Capture the cell that displays the provided text and extract its (X, Y) central coordinate. 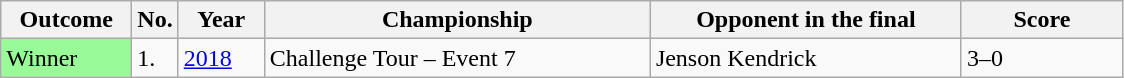
Championship (457, 20)
No. (155, 20)
3–0 (1042, 58)
Winner (66, 58)
Opponent in the final (806, 20)
1. (155, 58)
Year (221, 20)
Score (1042, 20)
Challenge Tour – Event 7 (457, 58)
Outcome (66, 20)
Jenson Kendrick (806, 58)
2018 (221, 58)
